For the text-containing cell, return its midpoint in [X, Y] coordinate format. 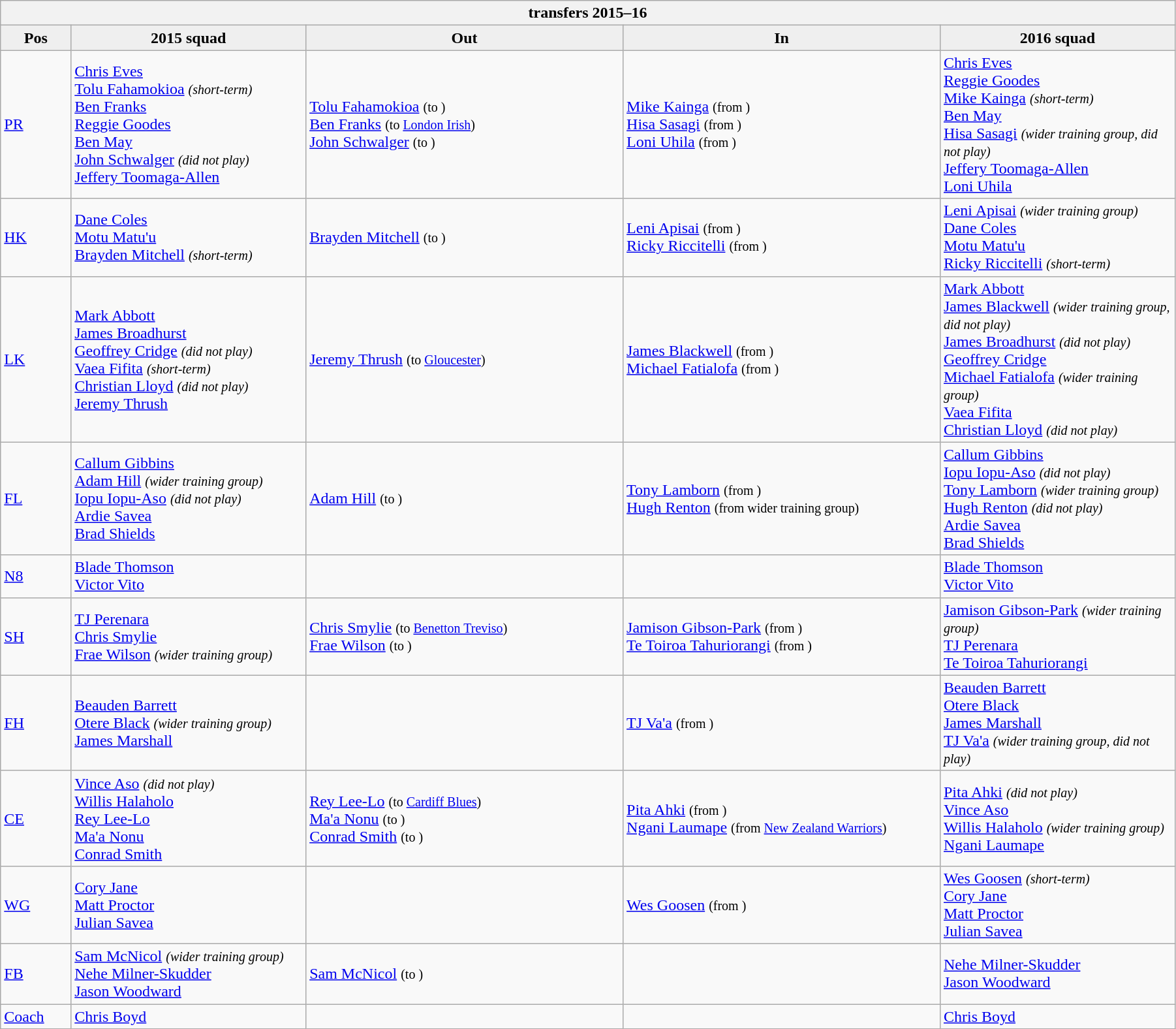
Callum GibbinsIopu Iopu-Aso (did not play)Tony Lamborn (wider training group)Hugh Renton (did not play)Ardie SaveaBrad Shields [1057, 499]
Coach [36, 1017]
Pita Ahki (did not play)Vince AsoWillis Halaholo (wider training group)Ngani Laumape [1057, 818]
Rey Lee-Lo (to Cardiff Blues) Ma'a Nonu (to ) Conrad Smith (to ) [465, 818]
James Blackwell (from ) Michael Fatialofa (from ) [782, 359]
TJ Va'a (from ) [782, 723]
Jeremy Thrush (to Gloucester) [465, 359]
Leni Apisai (wider training group)Dane ColesMotu Matu'uRicky Riccitelli (short-term) [1057, 238]
LK [36, 359]
Chris Smylie (to Benetton Treviso) Frae Wilson (to ) [465, 636]
Cory JaneMatt ProctorJulian Savea [189, 905]
SH [36, 636]
FH [36, 723]
transfers 2015–16 [588, 13]
HK [36, 238]
Tolu Fahamokioa (to ) Ben Franks (to London Irish) John Schwalger (to ) [465, 124]
Beauden BarrettOtere Black (wider training group)James Marshall [189, 723]
PR [36, 124]
Sam McNicol (to ) [465, 974]
Wes Goosen (short-term)Cory JaneMatt ProctorJulian Savea [1057, 905]
TJ PerenaraChris SmylieFrae Wilson (wider training group) [189, 636]
Adam Hill (to ) [465, 499]
2015 squad [189, 38]
FB [36, 974]
Brayden Mitchell (to ) [465, 238]
Nehe Milner-SkudderJason Woodward [1057, 974]
FL [36, 499]
Mark AbbottJames BroadhurstGeoffrey Cridge (did not play)Vaea Fifita (short-term)Christian Lloyd (did not play)Jeremy Thrush [189, 359]
Vince Aso (did not play)Willis HalaholoRey Lee-LoMa'a NonuConrad Smith [189, 818]
Tony Lamborn (from ) Hugh Renton (from wider training group) [782, 499]
N8 [36, 576]
WG [36, 905]
Mike Kainga (from ) Hisa Sasagi (from ) Loni Uhila (from ) [782, 124]
In [782, 38]
Callum GibbinsAdam Hill (wider training group)Iopu Iopu-Aso (did not play)Ardie SaveaBrad Shields [189, 499]
CE [36, 818]
Pita Ahki (from ) Ngani Laumape (from New Zealand Warriors) [782, 818]
Out [465, 38]
Wes Goosen (from ) [782, 905]
Leni Apisai (from ) Ricky Riccitelli (from ) [782, 238]
Jamison Gibson-Park (from ) Te Toiroa Tahuriorangi (from ) [782, 636]
Pos [36, 38]
2016 squad [1057, 38]
Jamison Gibson-Park (wider training group)TJ PerenaraTe Toiroa Tahuriorangi [1057, 636]
Sam McNicol (wider training group)Nehe Milner-SkudderJason Woodward [189, 974]
Chris EvesTolu Fahamokioa (short-term)Ben FranksReggie GoodesBen MayJohn Schwalger (did not play)Jeffery Toomaga-Allen [189, 124]
Dane ColesMotu Matu'uBrayden Mitchell (short-term) [189, 238]
Beauden BarrettOtere BlackJames MarshallTJ Va'a (wider training group, did not play) [1057, 723]
Chris EvesReggie GoodesMike Kainga (short-term)Ben MayHisa Sasagi (wider training group, did not play)Jeffery Toomaga-AllenLoni Uhila [1057, 124]
